Search for the cell housing the specified text and yield its [X, Y] center coordinate. 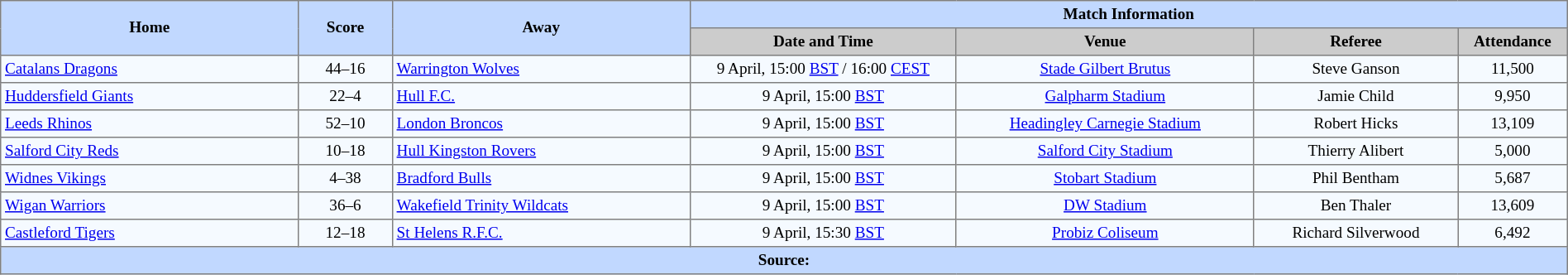
Wigan Warriors [150, 205]
11,500 [1513, 70]
13,109 [1513, 124]
Wakefield Trinity Wildcats [541, 205]
DW Stadium [1105, 205]
Headingley Carnegie Stadium [1105, 124]
London Broncos [541, 124]
13,609 [1513, 205]
Steve Ganson [1355, 70]
52–10 [346, 124]
Match Information [1128, 15]
Widnes Vikings [150, 179]
5,000 [1513, 151]
Jamie Child [1355, 96]
9 April, 15:00 BST / 16:00 CEST [823, 70]
Phil Bentham [1355, 179]
Richard Silverwood [1355, 234]
6,492 [1513, 234]
Probiz Coliseum [1105, 234]
Galpharm Stadium [1105, 96]
Warrington Wolves [541, 70]
Huddersfield Giants [150, 96]
Attendance [1513, 41]
22–4 [346, 96]
Stade Gilbert Brutus [1105, 70]
Thierry Alibert [1355, 151]
10–18 [346, 151]
9,950 [1513, 96]
Score [346, 28]
36–6 [346, 205]
Stobart Stadium [1105, 179]
Castleford Tigers [150, 234]
Home [150, 28]
Salford City Reds [150, 151]
Robert Hicks [1355, 124]
Venue [1105, 41]
12–18 [346, 234]
44–16 [346, 70]
5,687 [1513, 179]
9 April, 15:30 BST [823, 234]
Away [541, 28]
Catalans Dragons [150, 70]
Salford City Stadium [1105, 151]
Bradford Bulls [541, 179]
Leeds Rhinos [150, 124]
4–38 [346, 179]
Hull F.C. [541, 96]
Referee [1355, 41]
Date and Time [823, 41]
St Helens R.F.C. [541, 234]
Source: [784, 260]
Hull Kingston Rovers [541, 151]
Ben Thaler [1355, 205]
